Return the (X, Y) coordinate for the center point of the cell that contains the specified text.  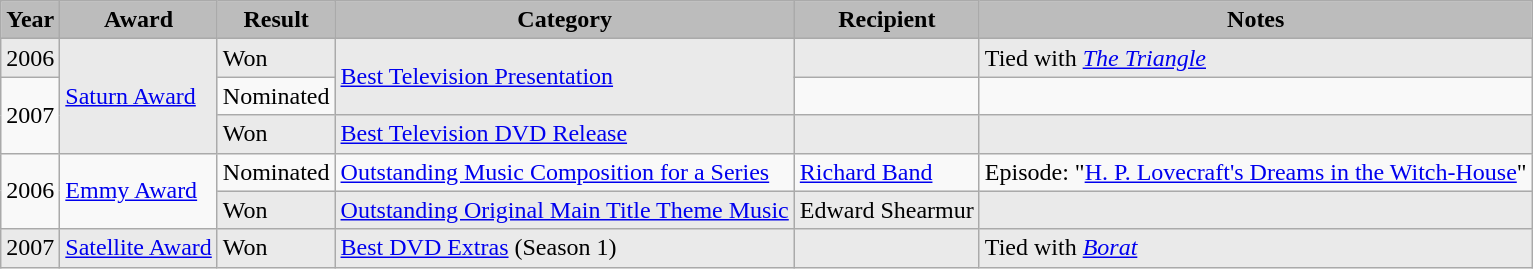
Outstanding Original Main Title Theme Music (564, 210)
Outstanding Music Composition for a Series (564, 172)
Emmy Award (139, 191)
Saturn Award (139, 96)
Best Television Presentation (564, 77)
Recipient (886, 20)
Best Television DVD Release (564, 134)
Richard Band (886, 172)
Edward Shearmur (886, 210)
Notes (1256, 20)
Category (564, 20)
Satellite Award (139, 248)
Tied with The Triangle (1256, 58)
Year (30, 20)
Result (276, 20)
Episode: "H. P. Lovecraft's Dreams in the Witch-House" (1256, 172)
Award (139, 20)
Tied with Borat (1256, 248)
Best DVD Extras (Season 1) (564, 248)
